Return (x, y) of the center of cell containing provided text 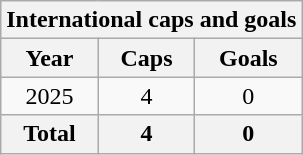
Year (50, 58)
Total (50, 134)
2025 (50, 96)
International caps and goals (152, 20)
Goals (248, 58)
Caps (146, 58)
